Pinpoint the cell where the given text exists, returning its [X, Y] midpoint coordinate. 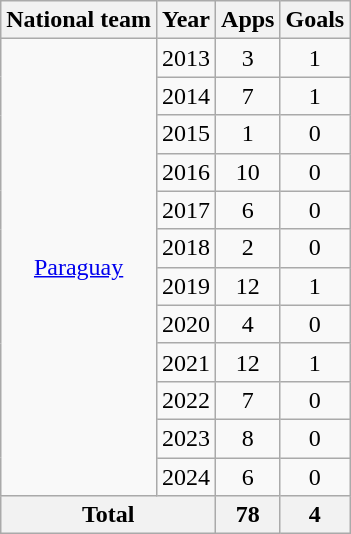
2024 [186, 477]
2018 [186, 248]
2014 [186, 96]
Apps [248, 20]
2016 [186, 172]
2019 [186, 286]
2 [248, 248]
8 [248, 438]
3 [248, 58]
2022 [186, 400]
10 [248, 172]
National team [79, 20]
2013 [186, 58]
2015 [186, 134]
Paraguay [79, 268]
78 [248, 515]
2023 [186, 438]
Year [186, 20]
2017 [186, 210]
Goals [315, 20]
2021 [186, 362]
2020 [186, 324]
Total [108, 515]
